Search for the cell housing the specified text and yield its (X, Y) center coordinate. 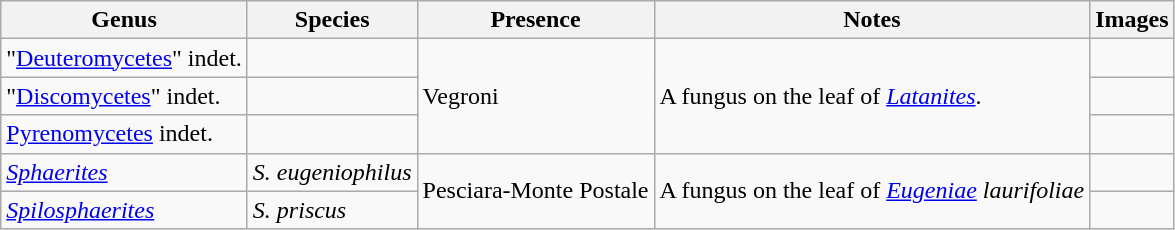
S. eugeniophilus (332, 172)
Species (332, 20)
Images (1132, 20)
S. priscus (332, 210)
"Deuteromycetes" indet. (124, 58)
Presence (536, 20)
Spilosphaerites (124, 210)
Pyrenomycetes indet. (124, 134)
Pesciara-Monte Postale (536, 191)
"Discomycetes" indet. (124, 96)
Genus (124, 20)
A fungus on the leaf of Latanites. (872, 96)
Sphaerites (124, 172)
Notes (872, 20)
A fungus on the leaf of Eugeniae laurifoliae (872, 191)
Vegroni (536, 96)
